Pinpoint the cell where the given text exists, returning its [X, Y] midpoint coordinate. 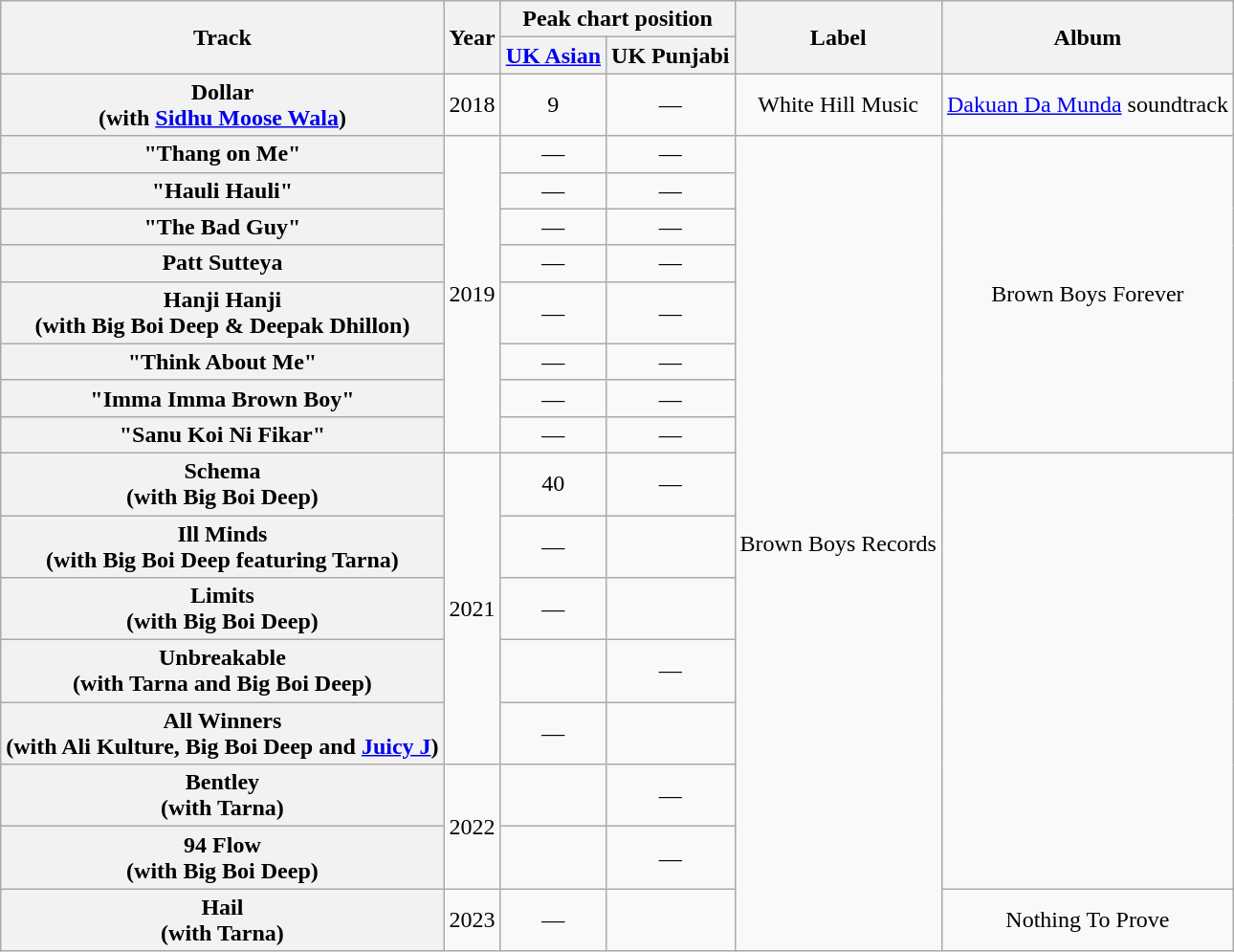
Track [222, 37]
Hail(with Tarna) [222, 920]
Brown Boys Forever [1087, 295]
Album [1087, 37]
UK Asian [553, 55]
Label [838, 37]
Bentley(with Tarna) [222, 796]
Dakuan Da Munda soundtrack [1087, 105]
2023 [473, 920]
Dollar (with Sidhu Moose Wala) [222, 105]
Peak chart position [618, 19]
2022 [473, 827]
Patt Sutteya [222, 263]
"Sanu Koi Ni Fikar" [222, 434]
Unbreakable(with Tarna and Big Boi Deep) [222, 672]
UK Punjabi [671, 55]
2018 [473, 105]
Year [473, 37]
"Hauli Hauli" [222, 190]
Limits(with Big Boi Deep) [222, 609]
"The Bad Guy" [222, 227]
All Winners(with Ali Kulture, Big Boi Deep and Juicy J) [222, 733]
Brown Boys Records [838, 543]
2019 [473, 295]
"Thang on Me" [222, 154]
Ill Minds(with Big Boi Deep featuring Tarna) [222, 545]
40 [553, 484]
Schema (with Big Boi Deep) [222, 484]
"Think About Me" [222, 362]
Nothing To Prove [1087, 920]
9 [553, 105]
White Hill Music [838, 105]
2021 [473, 609]
94 Flow(with Big Boi Deep) [222, 857]
Hanji Hanji (with Big Boi Deep & Deepak Dhillon) [222, 312]
"Imma Imma Brown Boy" [222, 398]
